Locate the cell with the specified text and output its (x, y) center coordinate. 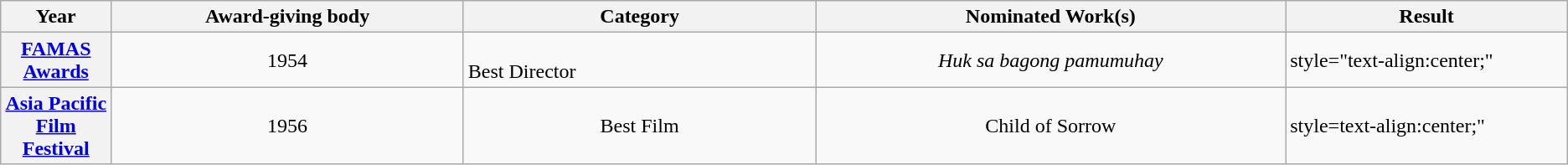
1956 (288, 126)
Nominated Work(s) (1050, 17)
Child of Sorrow (1050, 126)
Category (640, 17)
Best Director (640, 60)
style=text-align:center;" (1427, 126)
Best Film (640, 126)
1954 (288, 60)
Asia Pacific Film Festival (56, 126)
FAMAS Awards (56, 60)
Result (1427, 17)
Year (56, 17)
Huk sa bagong pamumuhay (1050, 60)
Award-giving body (288, 17)
style="text-align:center;" (1427, 60)
